Find where the given text appears and provide that cell's center as (X, Y) coordinate. 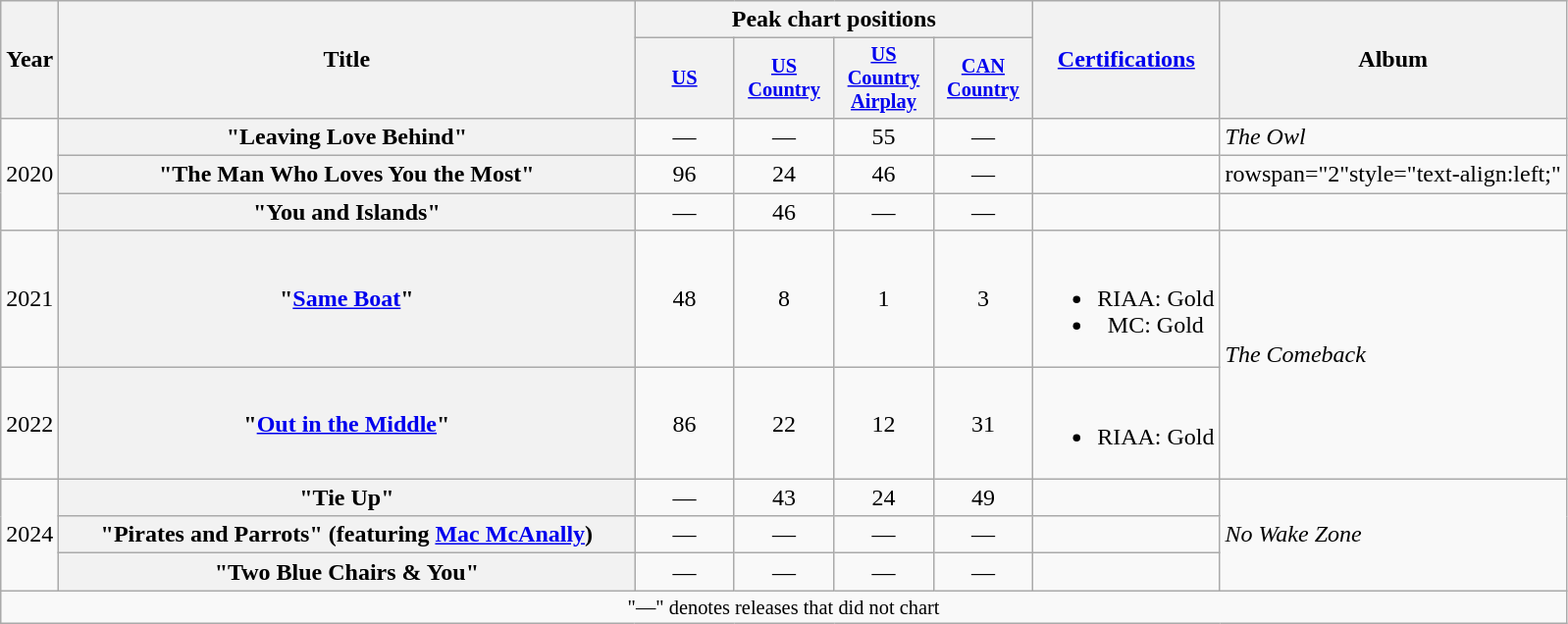
rowspan="2"style="text-align:left;" (1393, 175)
CAN Country (983, 78)
The Owl (1393, 136)
12 (883, 424)
2021 (29, 299)
"Same Boat" (347, 299)
RIAA: GoldMC: Gold (1126, 299)
2020 (29, 174)
1 (883, 299)
Title (347, 60)
US (685, 78)
"—" denotes releases that did not chart (784, 607)
Peak chart positions (834, 20)
8 (783, 299)
86 (685, 424)
US Country Airplay (883, 78)
48 (685, 299)
Album (1393, 60)
3 (983, 299)
US Country (783, 78)
The Comeback (1393, 355)
2022 (29, 424)
22 (783, 424)
96 (685, 175)
43 (783, 497)
2024 (29, 535)
"You and Islands" (347, 212)
"Pirates and Parrots" (featuring Mac McAnally) (347, 535)
31 (983, 424)
49 (983, 497)
"Leaving Love Behind" (347, 136)
No Wake Zone (1393, 535)
55 (883, 136)
"Out in the Middle" (347, 424)
Year (29, 60)
"Tie Up" (347, 497)
Certifications (1126, 60)
"Two Blue Chairs & You" (347, 572)
RIAA: Gold (1126, 424)
"The Man Who Loves You the Most" (347, 175)
